For the text-containing cell, return its midpoint in [x, y] coordinate format. 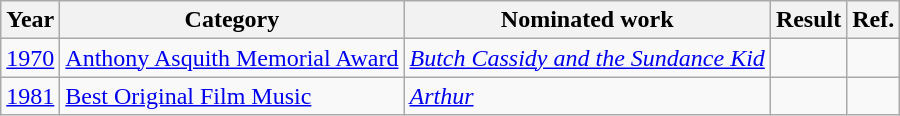
Butch Cassidy and the Sundance Kid [587, 58]
Ref. [874, 20]
Category [232, 20]
Year [30, 20]
Arthur [587, 96]
Best Original Film Music [232, 96]
Result [808, 20]
1981 [30, 96]
Nominated work [587, 20]
1970 [30, 58]
Anthony Asquith Memorial Award [232, 58]
